Identify which cell holds the provided text, then report its [X, Y] central coordinate. 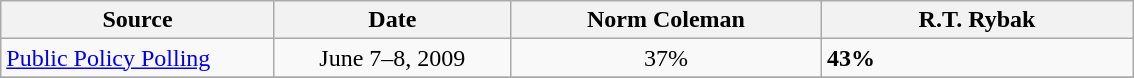
Norm Coleman [666, 20]
43% [976, 58]
Date [392, 20]
R.T. Rybak [976, 20]
37% [666, 58]
Public Policy Polling [138, 58]
Source [138, 20]
June 7–8, 2009 [392, 58]
